Determine the [x, y] coordinate at the center of the cell enclosing the given text.  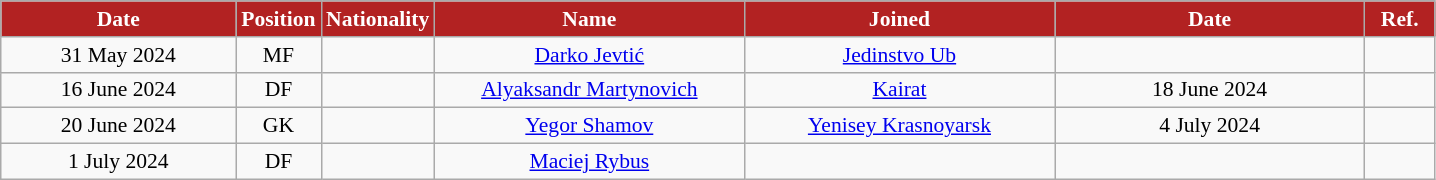
MF [278, 55]
Position [278, 19]
Kairat [899, 90]
Darko Jevtić [589, 55]
18 June 2024 [1210, 90]
Ref. [1400, 19]
20 June 2024 [118, 126]
Nationality [378, 19]
4 July 2024 [1210, 126]
Yegor Shamov [589, 126]
16 June 2024 [118, 90]
Maciej Rybus [589, 162]
1 July 2024 [118, 162]
Jedinstvo Ub [899, 55]
Alyaksandr Martynovich [589, 90]
Yenisey Krasnoyarsk [899, 126]
Name [589, 19]
GK [278, 126]
31 May 2024 [118, 55]
Joined [899, 19]
